For the text-containing cell, return its midpoint in (X, Y) coordinate format. 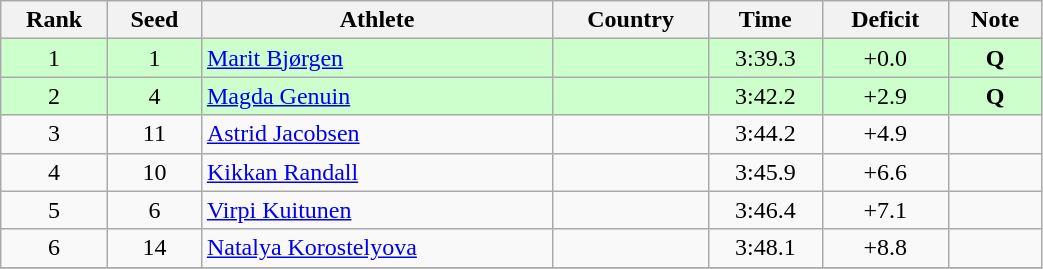
+2.9 (885, 96)
11 (154, 134)
Seed (154, 20)
Astrid Jacobsen (376, 134)
Magda Genuin (376, 96)
3:39.3 (765, 58)
Country (630, 20)
+7.1 (885, 210)
10 (154, 172)
Note (995, 20)
Time (765, 20)
Deficit (885, 20)
3:48.1 (765, 248)
+4.9 (885, 134)
Athlete (376, 20)
Kikkan Randall (376, 172)
Natalya Korostelyova (376, 248)
3:46.4 (765, 210)
3:44.2 (765, 134)
2 (54, 96)
3 (54, 134)
3:42.2 (765, 96)
5 (54, 210)
Virpi Kuitunen (376, 210)
+6.6 (885, 172)
3:45.9 (765, 172)
Marit Bjørgen (376, 58)
+0.0 (885, 58)
+8.8 (885, 248)
Rank (54, 20)
14 (154, 248)
